Pinpoint the cell where the given text exists, returning its [x, y] midpoint coordinate. 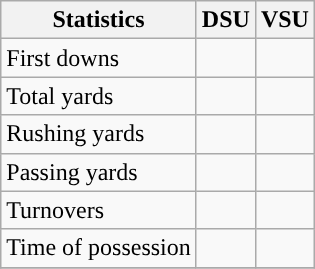
Total yards [99, 96]
Statistics [99, 20]
Time of possession [99, 248]
Passing yards [99, 172]
Turnovers [99, 210]
DSU [226, 20]
Rushing yards [99, 134]
First downs [99, 58]
VSU [284, 20]
